Identify which cell holds the provided text, then report its [X, Y] central coordinate. 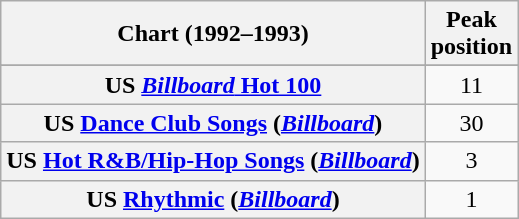
US Rhythmic (Billboard) [213, 199]
11 [471, 85]
3 [471, 161]
US Hot R&B/Hip-Hop Songs (Billboard) [213, 161]
Chart (1992–1993) [213, 34]
US Billboard Hot 100 [213, 85]
Peakposition [471, 34]
1 [471, 199]
US Dance Club Songs (Billboard) [213, 123]
30 [471, 123]
